Scan for the cell matching the given text and deliver its [X, Y] coordinate at center. 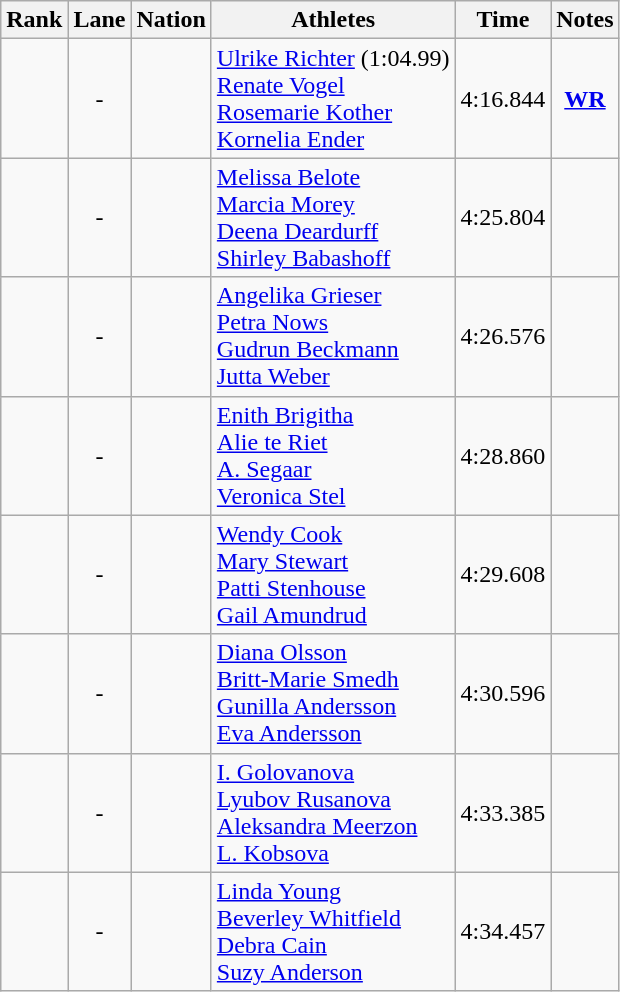
Time [503, 20]
Rank [34, 20]
Athletes [333, 20]
4:26.576 [503, 336]
Ulrike Richter (1:04.99)Renate VogelRosemarie KotherKornelia Ender [333, 98]
Melissa BeloteMarcia MoreyDeena DeardurffShirley Babashoff [333, 218]
4:29.608 [503, 574]
I. GolovanovaLyubov RusanovaAleksandra MeerzonL. Kobsova [333, 812]
4:25.804 [503, 218]
Diana OlssonBritt-Marie SmedhGunilla AnderssonEva Andersson [333, 694]
WR [585, 98]
4:34.457 [503, 932]
4:28.860 [503, 456]
Angelika GrieserPetra NowsGudrun BeckmannJutta Weber [333, 336]
Enith BrigithaAlie te RietA. SegaarVeronica Stel [333, 456]
4:33.385 [503, 812]
4:30.596 [503, 694]
Lane [100, 20]
Nation [171, 20]
Linda YoungBeverley WhitfieldDebra CainSuzy Anderson [333, 932]
Wendy CookMary StewartPatti StenhouseGail Amundrud [333, 574]
4:16.844 [503, 98]
Notes [585, 20]
